Return (X, Y) of the center of cell containing provided text 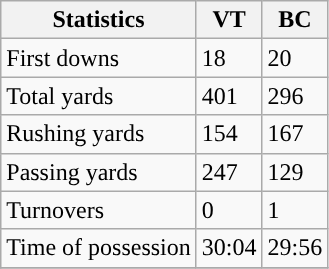
20 (295, 58)
Passing yards (99, 172)
129 (295, 172)
167 (295, 134)
247 (229, 172)
29:56 (295, 248)
30:04 (229, 248)
Total yards (99, 96)
VT (229, 20)
296 (295, 96)
Rushing yards (99, 134)
Statistics (99, 20)
401 (229, 96)
1 (295, 210)
18 (229, 58)
154 (229, 134)
Turnovers (99, 210)
BC (295, 20)
0 (229, 210)
Time of possession (99, 248)
First downs (99, 58)
